Locate the cell with the specified text and output its [x, y] center coordinate. 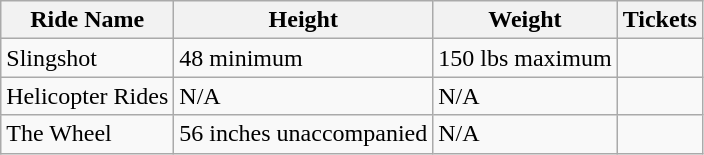
48 minimum [304, 58]
Slingshot [88, 58]
56 inches unaccompanied [304, 134]
150 lbs maximum [525, 58]
The Wheel [88, 134]
Height [304, 20]
Weight [525, 20]
Tickets [660, 20]
Ride Name [88, 20]
Helicopter Rides [88, 96]
